Search for the cell housing the specified text and yield its (X, Y) center coordinate. 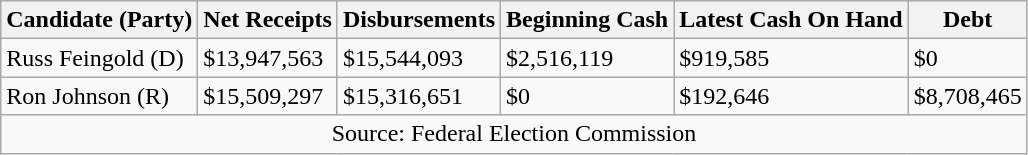
Latest Cash On Hand (791, 20)
$15,316,651 (418, 96)
$919,585 (791, 58)
Beginning Cash (588, 20)
Disbursements (418, 20)
Ron Johnson (R) (100, 96)
$2,516,119 (588, 58)
Debt (968, 20)
$192,646 (791, 96)
$8,708,465 (968, 96)
Candidate (Party) (100, 20)
Net Receipts (268, 20)
Source: Federal Election Commission (514, 134)
Russ Feingold (D) (100, 58)
$13,947,563 (268, 58)
$15,509,297 (268, 96)
$15,544,093 (418, 58)
